For the text-containing cell, return its midpoint in (X, Y) coordinate format. 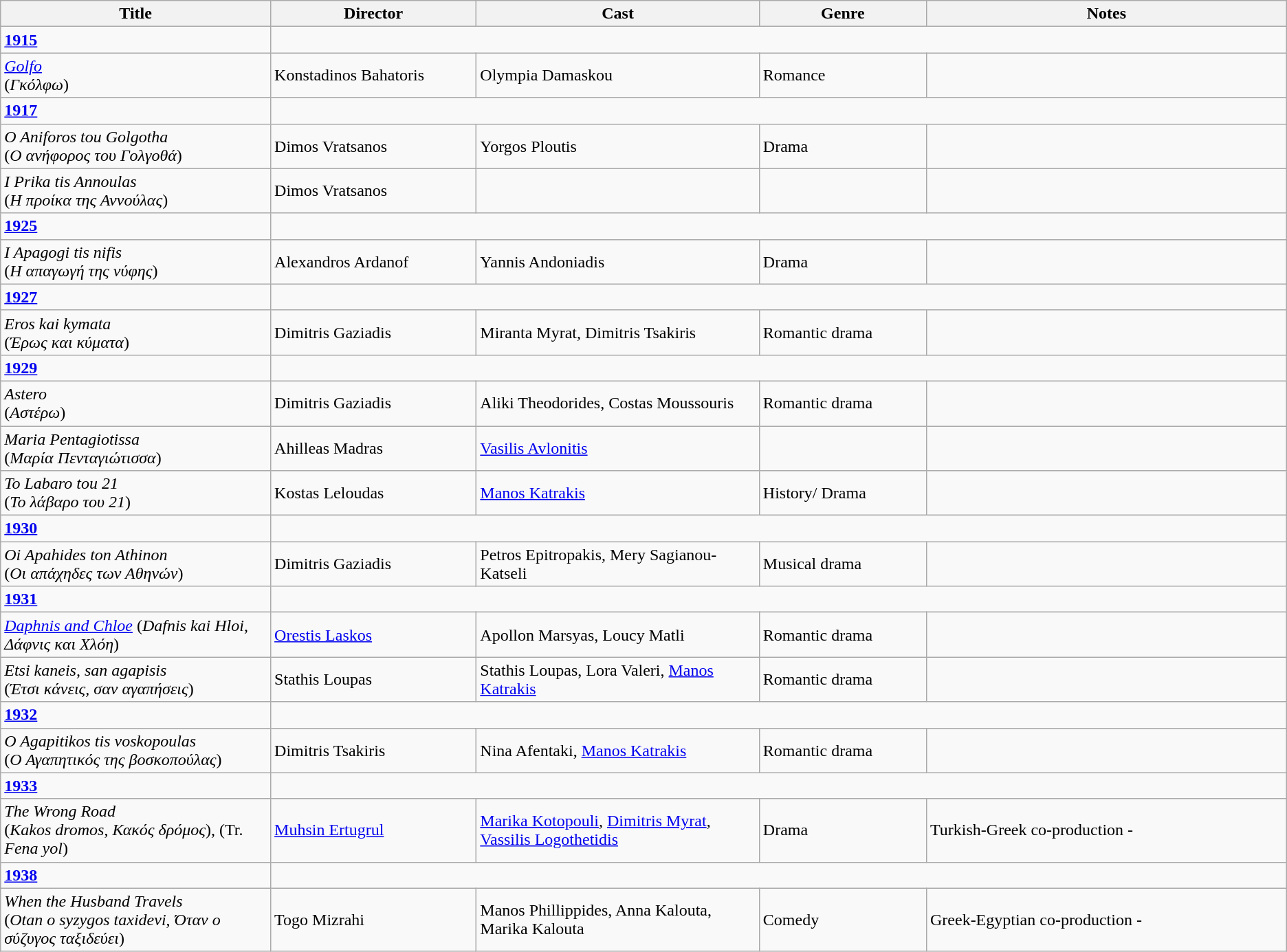
Dimitris Tsakiris (374, 751)
Astero(Αστέρω) (136, 403)
Nina Afentaki, Manos Katrakis (617, 751)
Cast (617, 14)
Marika Kotopouli, Dimitris Myrat, Vassilis Logothetidis (617, 830)
1932 (136, 715)
Greek-Egyptian co-production - (1106, 920)
Yorgos Ploutis (617, 146)
Romance (843, 76)
1915 (136, 40)
Miranta Myrat, Dimitris Tsakiris (617, 333)
Olympia Damaskou (617, 76)
1933 (136, 786)
Ahilleas Madras (374, 448)
O Aniforos tou Golgotha(Ο ανήφορος του Γολγοθά) (136, 146)
1938 (136, 875)
Director (374, 14)
1929 (136, 368)
1931 (136, 599)
Stathis Loupas, Lora Valeri, Manos Katrakis (617, 679)
Aliki Theodorides, Costas Moussouris (617, 403)
Golfo(Γκόλφω) (136, 76)
Oi Apahides ton Athinon(Οι απάχηδες των Αθηνών) (136, 564)
1917 (136, 111)
Eros kai kymata(Έρως και κύματα) (136, 333)
Notes (1106, 14)
Daphnis and Chloe (Dafnis kai Hloi, Δάφνις και Χλόη) (136, 635)
1925 (136, 226)
Title (136, 14)
Musical drama (843, 564)
Vasilis Avlonitis (617, 448)
1927 (136, 297)
Turkish-Greek co-production - (1106, 830)
Genre (843, 14)
Yannis Andoniadis (617, 261)
Manos Katrakis (617, 494)
O Agapitikos tis voskopoulas(Ο Αγαπητικός της βοσκοπούλας) (136, 751)
To Labaro tou 21(Το λάβαρο του 21) (136, 494)
I Apagogi tis nifis(Η απαγωγή της νύφης) (136, 261)
Kostas Leloudas (374, 494)
Etsi kaneis, san agapisis(Έτσι κάνεις, σαν αγαπήσεις) (136, 679)
Apollon Marsyas, Loucy Matli (617, 635)
History/ Drama (843, 494)
Comedy (843, 920)
Muhsin Ertugrul (374, 830)
When the Husband Travels(Otan o syzygos taxidevi, Όταν ο σύζυγος ταξιδεύει) (136, 920)
Manos Phillippides, Anna Kalouta, Marika Kalouta (617, 920)
Orestis Laskos (374, 635)
Alexandros Ardanof (374, 261)
The Wrong Road(Kakos dromos, Κακός δρόμος), (Tr. Fena yol) (136, 830)
Maria Pentagiotissa(Μαρία Πενταγιώτισσα) (136, 448)
Konstadinos Bahatoris (374, 76)
1930 (136, 529)
Petros Epitropakis, Mery Sagianou-Katseli (617, 564)
Stathis Loupas (374, 679)
Togo Mizrahi (374, 920)
I Prika tis Annoulas(Η προίκα της Αννούλας) (136, 191)
